Find where the given text appears and provide that cell's center as [x, y] coordinate. 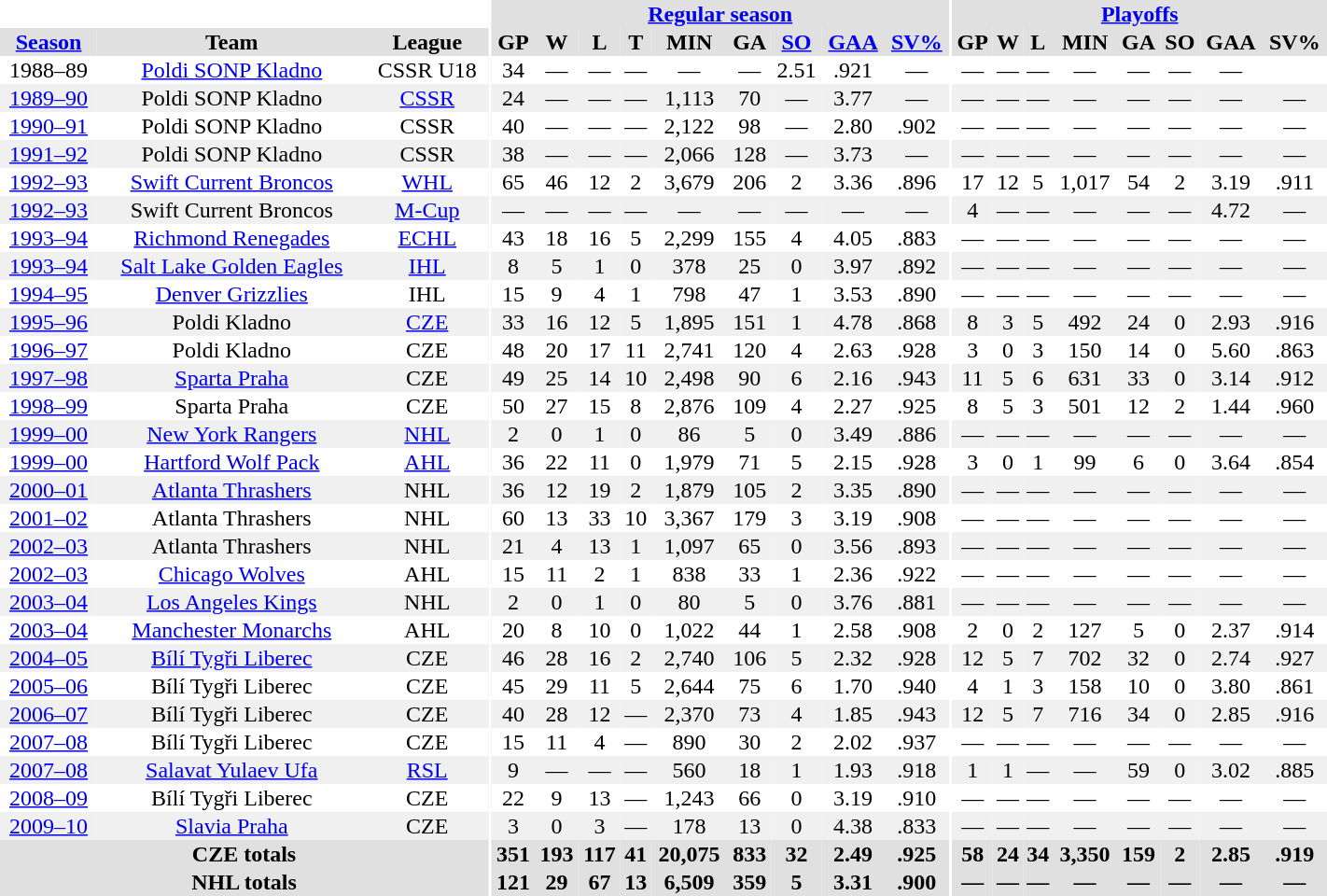
1,895 [689, 322]
67 [599, 882]
2.93 [1230, 322]
2.58 [853, 630]
501 [1085, 406]
4.38 [853, 826]
1989–90 [49, 98]
.911 [1295, 182]
.922 [916, 574]
99 [1085, 462]
2006–07 [49, 714]
Regular season [720, 14]
T [636, 42]
4.72 [1230, 210]
2.15 [853, 462]
71 [750, 462]
3,679 [689, 182]
1994–95 [49, 294]
359 [750, 882]
.863 [1295, 350]
20,075 [689, 854]
27 [556, 406]
Chicago Wolves [231, 574]
WHL [427, 182]
38 [513, 154]
75 [750, 686]
.896 [916, 182]
2008–09 [49, 798]
2,644 [689, 686]
.881 [916, 602]
.960 [1295, 406]
.892 [916, 266]
CSSR U18 [427, 70]
3.36 [853, 182]
6,509 [689, 882]
RSL [427, 770]
2,066 [689, 154]
.927 [1295, 658]
48 [513, 350]
.886 [916, 434]
2,299 [689, 238]
560 [689, 770]
2004–05 [49, 658]
.940 [916, 686]
2.51 [797, 70]
1,113 [689, 98]
3.73 [853, 154]
.883 [916, 238]
2,876 [689, 406]
109 [750, 406]
58 [972, 854]
Salavat Yulaev Ufa [231, 770]
59 [1138, 770]
127 [1085, 630]
2,741 [689, 350]
2.32 [853, 658]
1995–96 [49, 322]
3.77 [853, 98]
2,740 [689, 658]
.937 [916, 742]
21 [513, 546]
2.37 [1230, 630]
.900 [916, 882]
Salt Lake Golden Eagles [231, 266]
128 [750, 154]
54 [1138, 182]
3.35 [853, 490]
New York Rangers [231, 434]
838 [689, 574]
5.60 [1230, 350]
3.14 [1230, 378]
702 [1085, 658]
66 [750, 798]
1.70 [853, 686]
Manchester Monarchs [231, 630]
86 [689, 434]
.918 [916, 770]
1.85 [853, 714]
121 [513, 882]
50 [513, 406]
1,879 [689, 490]
2009–10 [49, 826]
2,498 [689, 378]
2.27 [853, 406]
3,367 [689, 518]
120 [750, 350]
.912 [1295, 378]
90 [750, 378]
44 [750, 630]
158 [1085, 686]
Season [49, 42]
.910 [916, 798]
3.53 [853, 294]
1998–99 [49, 406]
ECHL [427, 238]
1.44 [1230, 406]
.868 [916, 322]
Slavia Praha [231, 826]
3.76 [853, 602]
1,022 [689, 630]
.921 [853, 70]
49 [513, 378]
47 [750, 294]
2001–02 [49, 518]
60 [513, 518]
833 [750, 854]
73 [750, 714]
3.80 [1230, 686]
798 [689, 294]
1996–97 [49, 350]
1,243 [689, 798]
159 [1138, 854]
Hartford Wolf Pack [231, 462]
2005–06 [49, 686]
2.02 [853, 742]
2000–01 [49, 490]
.902 [916, 126]
378 [689, 266]
3.02 [1230, 770]
890 [689, 742]
2,122 [689, 126]
1,979 [689, 462]
1990–91 [49, 126]
Richmond Renegades [231, 238]
631 [1085, 378]
CZE totals [244, 854]
1,017 [1085, 182]
1,097 [689, 546]
716 [1085, 714]
.919 [1295, 854]
2.49 [853, 854]
1997–98 [49, 378]
1991–92 [49, 154]
4.78 [853, 322]
3.64 [1230, 462]
98 [750, 126]
3.31 [853, 882]
2,370 [689, 714]
Team [231, 42]
70 [750, 98]
Denver Grizzlies [231, 294]
106 [750, 658]
4.05 [853, 238]
351 [513, 854]
.893 [916, 546]
117 [599, 854]
2.16 [853, 378]
30 [750, 742]
Playoffs [1139, 14]
2.80 [853, 126]
2.63 [853, 350]
2.36 [853, 574]
179 [750, 518]
19 [599, 490]
.861 [1295, 686]
80 [689, 602]
151 [750, 322]
155 [750, 238]
2.74 [1230, 658]
45 [513, 686]
150 [1085, 350]
M-Cup [427, 210]
3.97 [853, 266]
41 [636, 854]
1.93 [853, 770]
193 [556, 854]
NHL totals [244, 882]
Los Angeles Kings [231, 602]
1988–89 [49, 70]
178 [689, 826]
3.56 [853, 546]
.914 [1295, 630]
.854 [1295, 462]
.885 [1295, 770]
43 [513, 238]
492 [1085, 322]
.833 [916, 826]
League [427, 42]
3,350 [1085, 854]
3.49 [853, 434]
105 [750, 490]
206 [750, 182]
